Capture the cell that displays the provided text and extract its [x, y] central coordinate. 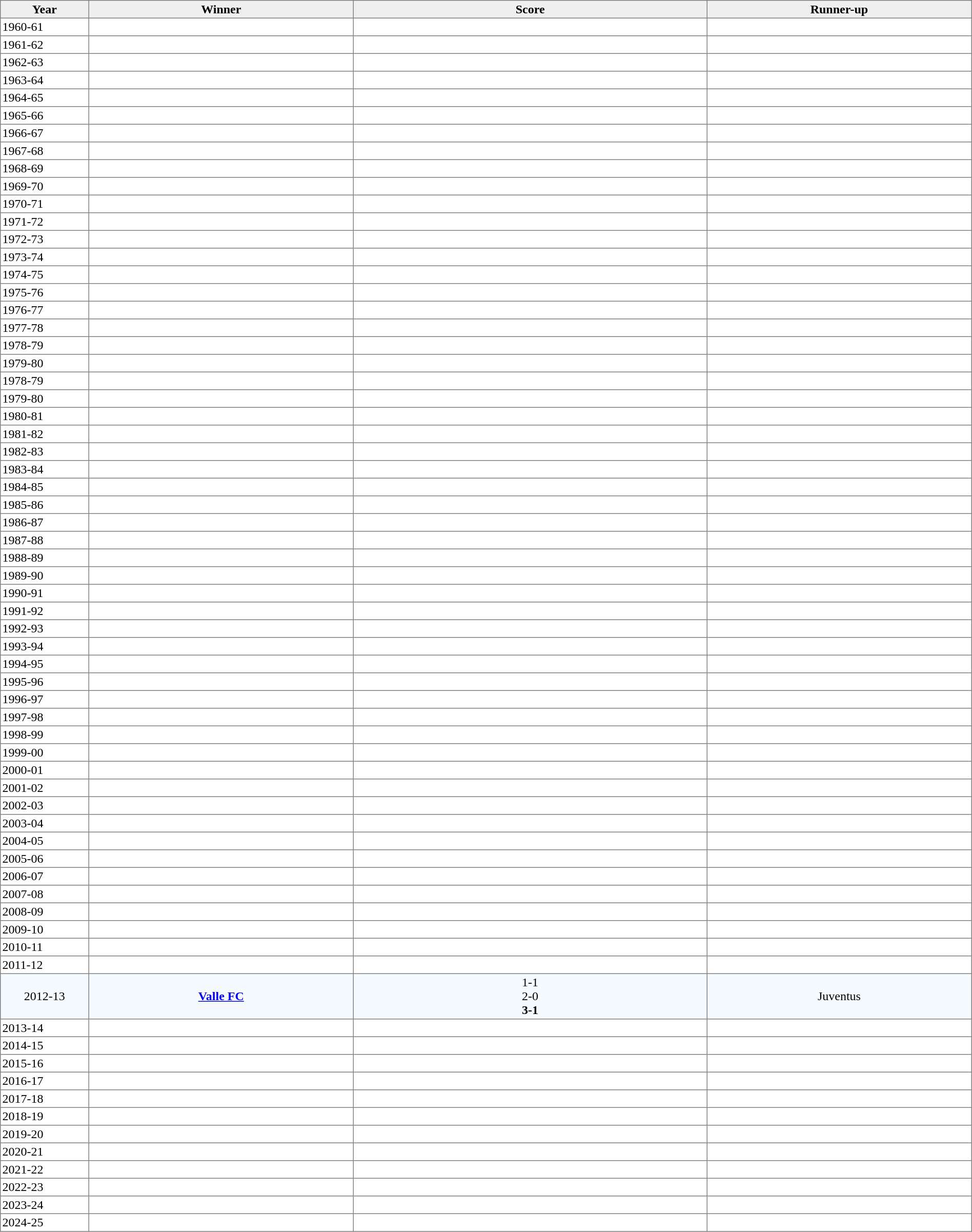
2014-15 [45, 1045]
1977-78 [45, 328]
2022-23 [45, 1187]
2016-17 [45, 1081]
2003-04 [45, 823]
Winner [221, 9]
Year [45, 9]
1960-61 [45, 27]
2002-03 [45, 805]
1980-81 [45, 416]
1971-72 [45, 222]
2024-25 [45, 1222]
1967-68 [45, 151]
2004-05 [45, 841]
1993-94 [45, 646]
1-12-03-1 [530, 996]
1983-84 [45, 469]
1964-65 [45, 97]
1968-69 [45, 168]
Score [530, 9]
2007-08 [45, 894]
1962-63 [45, 62]
1966-67 [45, 133]
2001-02 [45, 788]
1965-66 [45, 115]
1988-89 [45, 558]
2013-14 [45, 1028]
1995-96 [45, 682]
2015-16 [45, 1063]
1984-85 [45, 487]
1991-92 [45, 611]
2017-18 [45, 1099]
1989-90 [45, 575]
1974-75 [45, 274]
1972-73 [45, 239]
2008-09 [45, 911]
1998-99 [45, 734]
1997-98 [45, 717]
2006-07 [45, 876]
1961-62 [45, 45]
1999-00 [45, 752]
2012-13 [45, 996]
1969-70 [45, 186]
1981-82 [45, 434]
1975-76 [45, 292]
2018-19 [45, 1116]
Juventus [840, 996]
1970-71 [45, 204]
2010-11 [45, 947]
2023-24 [45, 1205]
1985-86 [45, 505]
2019-20 [45, 1134]
2005-06 [45, 859]
2021-22 [45, 1169]
1973-74 [45, 257]
1976-77 [45, 310]
2000-01 [45, 770]
1996-97 [45, 699]
1990-91 [45, 593]
Runner-up [840, 9]
1987-88 [45, 540]
1963-64 [45, 80]
1986-87 [45, 522]
1992-93 [45, 628]
Valle FC [221, 996]
2020-21 [45, 1151]
1994-95 [45, 664]
1982-83 [45, 451]
2011-12 [45, 965]
2009-10 [45, 929]
